Return [X, Y] of the center of cell containing provided text 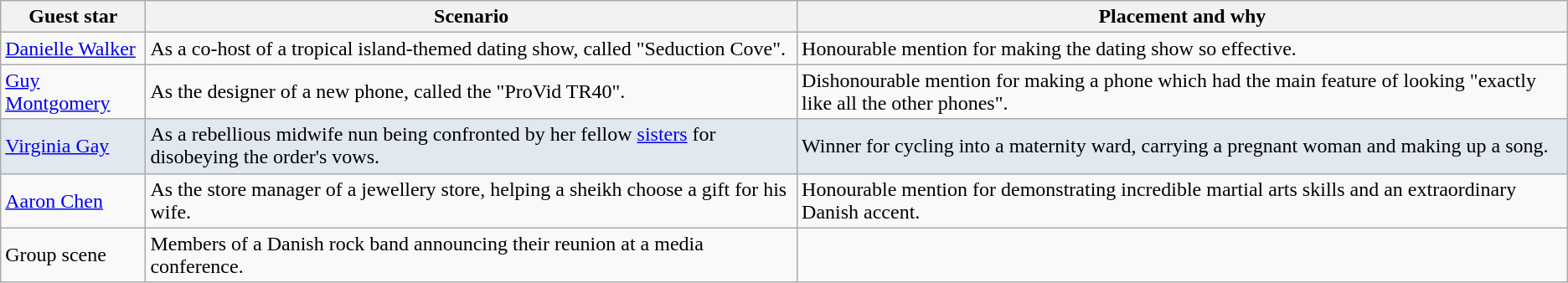
Members of a Danish rock band announcing their reunion at a media conference. [472, 255]
Aaron Chen [74, 201]
Virginia Gay [74, 146]
Guest star [74, 17]
Guy Montgomery [74, 92]
Honourable mention for making the dating show so effective. [1183, 49]
Danielle Walker [74, 49]
As a rebellious midwife nun being confronted by her fellow sisters for disobeying the order's vows. [472, 146]
Placement and why [1183, 17]
As the store manager of a jewellery store, helping a sheikh choose a gift for his wife. [472, 201]
As the designer of a new phone, called the "ProVid TR40". [472, 92]
As a co-host of a tropical island-themed dating show, called "Seduction Cove". [472, 49]
Honourable mention for demonstrating incredible martial arts skills and an extraordinary Danish accent. [1183, 201]
Scenario [472, 17]
Group scene [74, 255]
Winner for cycling into a maternity ward, carrying a pregnant woman and making up a song. [1183, 146]
Dishonourable mention for making a phone which had the main feature of looking "exactly like all the other phones". [1183, 92]
